Find where the given text appears and provide that cell's center as (x, y) coordinate. 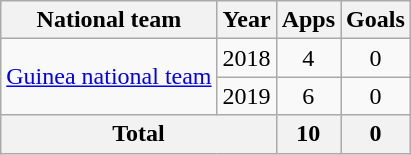
10 (308, 134)
2019 (246, 96)
2018 (246, 58)
Goals (376, 20)
Apps (308, 20)
Year (246, 20)
Total (138, 134)
Guinea national team (109, 77)
National team (109, 20)
4 (308, 58)
6 (308, 96)
